Search for the cell housing the specified text and yield its (x, y) center coordinate. 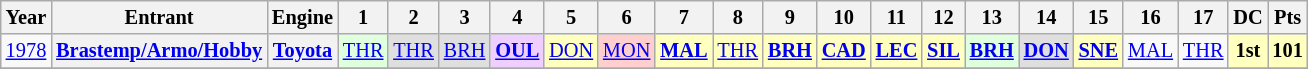
8 (738, 17)
Toyota (302, 51)
11 (897, 17)
14 (1046, 17)
5 (571, 17)
6 (626, 17)
12 (944, 17)
17 (1203, 17)
MON (626, 51)
1st (1248, 51)
SIL (944, 51)
Pts (1288, 17)
SNE (1098, 51)
15 (1098, 17)
9 (790, 17)
Entrant (159, 17)
4 (517, 17)
LEC (897, 51)
10 (844, 17)
Year (26, 17)
DC (1248, 17)
OUL (517, 51)
3 (465, 17)
Brastemp/Armo/Hobby (159, 51)
Engine (302, 17)
7 (684, 17)
101 (1288, 51)
16 (1150, 17)
13 (992, 17)
1 (363, 17)
2 (413, 17)
1978 (26, 51)
CAD (844, 51)
